Pinpoint the cell where the given text exists, returning its (X, Y) midpoint coordinate. 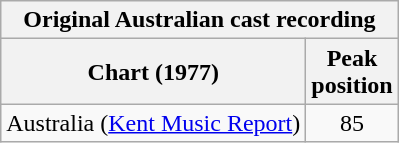
Australia (Kent Music Report) (154, 123)
85 (352, 123)
Peakposition (352, 72)
Original Australian cast recording (200, 20)
Chart (1977) (154, 72)
